Find where the given text appears and provide that cell's center as [x, y] coordinate. 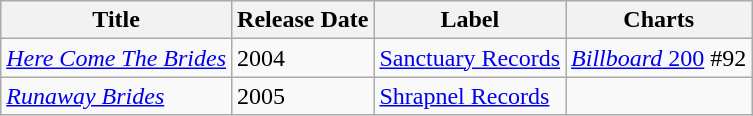
Charts [659, 20]
2004 [303, 58]
Release Date [303, 20]
Sanctuary Records [470, 58]
Title [116, 20]
2005 [303, 96]
Billboard 200 #92 [659, 58]
Shrapnel Records [470, 96]
Runaway Brides [116, 96]
Here Come The Brides [116, 58]
Label [470, 20]
